Pinpoint the cell where the given text exists, returning its [X, Y] midpoint coordinate. 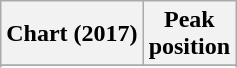
Peak position [189, 34]
Chart (2017) [72, 34]
